Return the [X, Y] coordinate for the center point of the cell that contains the specified text.  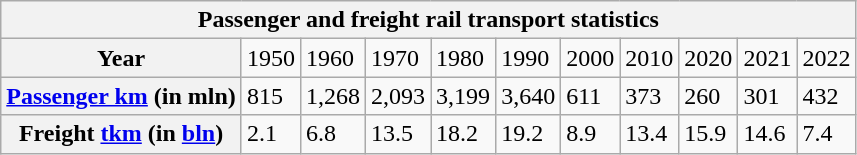
15.9 [708, 134]
2020 [708, 58]
13.5 [398, 134]
8.9 [590, 134]
1960 [332, 58]
260 [708, 96]
Passenger km (in mln) [122, 96]
1,268 [332, 96]
2022 [826, 58]
815 [270, 96]
Year [122, 58]
301 [768, 96]
373 [650, 96]
3,640 [528, 96]
14.6 [768, 134]
2021 [768, 58]
611 [590, 96]
1970 [398, 58]
2000 [590, 58]
18.2 [464, 134]
2010 [650, 58]
432 [826, 96]
3,199 [464, 96]
6.8 [332, 134]
1990 [528, 58]
Freight tkm (in bln) [122, 134]
2,093 [398, 96]
1950 [270, 58]
7.4 [826, 134]
Passenger and freight rail transport statistics [428, 20]
19.2 [528, 134]
1980 [464, 58]
2.1 [270, 134]
13.4 [650, 134]
